From the cell containing the given text, extract its center point as [X, Y] coordinate. 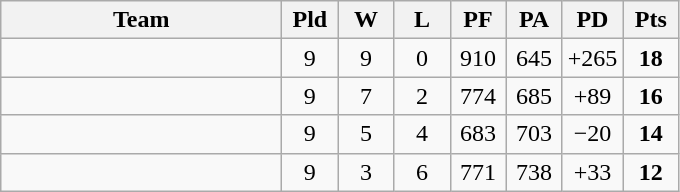
+265 [592, 58]
Team [142, 20]
685 [534, 96]
683 [478, 134]
12 [651, 172]
738 [534, 172]
L [422, 20]
5 [366, 134]
Pts [651, 20]
−20 [592, 134]
PF [478, 20]
910 [478, 58]
703 [534, 134]
645 [534, 58]
6 [422, 172]
18 [651, 58]
16 [651, 96]
771 [478, 172]
14 [651, 134]
774 [478, 96]
+33 [592, 172]
0 [422, 58]
7 [366, 96]
PD [592, 20]
Pld [310, 20]
+89 [592, 96]
2 [422, 96]
3 [366, 172]
PA [534, 20]
4 [422, 134]
W [366, 20]
